Determine the (x, y) coordinate at the center of the cell enclosing the given text.  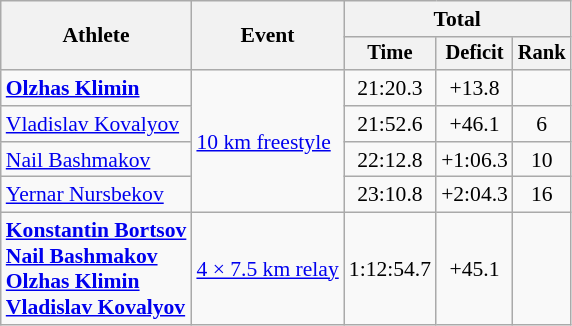
Time (390, 54)
Deficit (474, 54)
Rank (542, 54)
Vladislav Kovalyov (96, 124)
+2:04.3 (474, 195)
Athlete (96, 36)
Total (458, 19)
4 × 7.5 km relay (267, 269)
21:20.3 (390, 88)
16 (542, 195)
1:12:54.7 (390, 269)
+45.1 (474, 269)
Konstantin BortsovNail BashmakovOlzhas KliminVladislav Kovalyov (96, 269)
10 km freestyle (267, 141)
Yernar Nursbekov (96, 195)
Olzhas Klimin (96, 88)
+13.8 (474, 88)
+46.1 (474, 124)
22:12.8 (390, 160)
10 (542, 160)
Nail Bashmakov (96, 160)
Event (267, 36)
+1:06.3 (474, 160)
6 (542, 124)
23:10.8 (390, 195)
21:52.6 (390, 124)
